From the cell containing the given text, extract its center point as (x, y) coordinate. 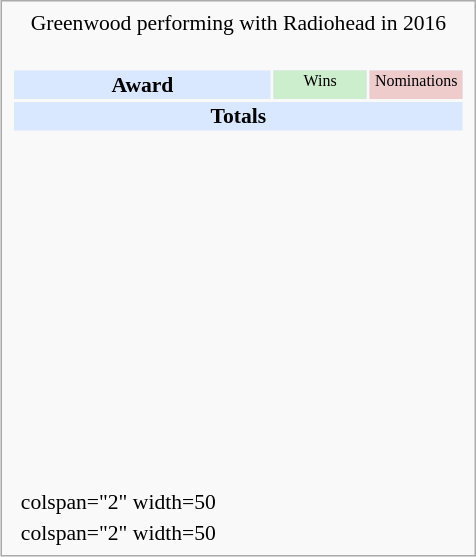
Award (142, 84)
Wins (320, 84)
Greenwood performing with Radiohead in 2016 (239, 23)
Nominations (416, 84)
Totals (238, 116)
Award Wins Nominations Totals (239, 262)
